Identify which cell holds the provided text, then report its (x, y) central coordinate. 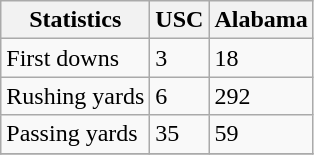
6 (180, 96)
Statistics (76, 20)
59 (261, 134)
3 (180, 58)
Passing yards (76, 134)
35 (180, 134)
18 (261, 58)
Alabama (261, 20)
292 (261, 96)
USC (180, 20)
First downs (76, 58)
Rushing yards (76, 96)
